Return [x, y] of the center of cell containing provided text 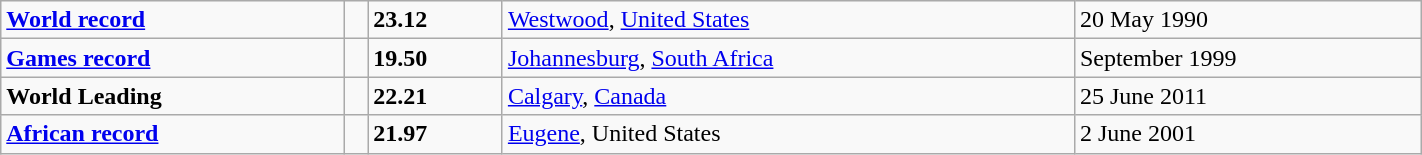
World Leading [173, 96]
September 1999 [1248, 58]
19.50 [436, 58]
2 June 2001 [1248, 134]
25 June 2011 [1248, 96]
21.97 [436, 134]
Calgary, Canada [788, 96]
Games record [173, 58]
Johannesburg, South Africa [788, 58]
22.21 [436, 96]
Eugene, United States [788, 134]
African record [173, 134]
23.12 [436, 20]
20 May 1990 [1248, 20]
World record [173, 20]
Westwood, United States [788, 20]
